Determine the (x, y) coordinate at the center of the cell enclosing the given text.  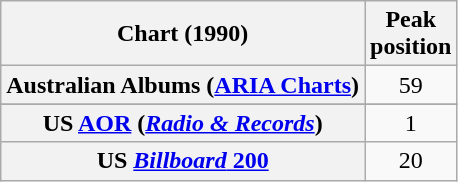
59 (411, 85)
US Billboard 200 (183, 161)
Australian Albums (ARIA Charts) (183, 85)
Peak position (411, 34)
US AOR (Radio & Records) (183, 123)
1 (411, 123)
20 (411, 161)
Chart (1990) (183, 34)
